From the cell containing the given text, extract its center point as (X, Y) coordinate. 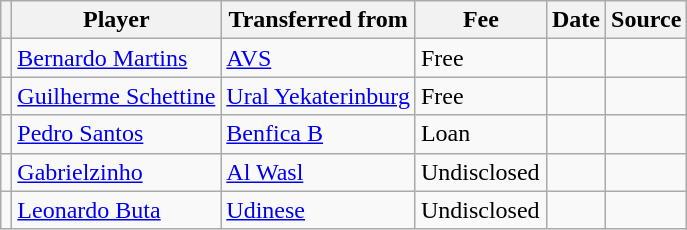
Guilherme Schettine (116, 96)
Gabrielzinho (116, 172)
Benfica B (318, 134)
Transferred from (318, 20)
Leonardo Buta (116, 210)
Source (646, 20)
Bernardo Martins (116, 58)
Al Wasl (318, 172)
Ural Yekaterinburg (318, 96)
Pedro Santos (116, 134)
Date (576, 20)
AVS (318, 58)
Player (116, 20)
Fee (480, 20)
Loan (480, 134)
Udinese (318, 210)
